Search for the cell housing the specified text and yield its (X, Y) center coordinate. 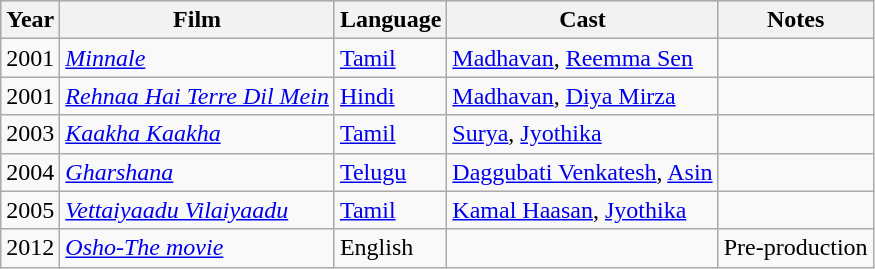
Film (198, 20)
Telugu (390, 172)
Madhavan, Diya Mirza (582, 96)
Cast (582, 20)
2005 (30, 210)
Hindi (390, 96)
Gharshana (198, 172)
2004 (30, 172)
Osho-The movie (198, 248)
Daggubati Venkatesh, Asin (582, 172)
Surya, Jyothika (582, 134)
Kaakha Kaakha (198, 134)
Minnale (198, 58)
2012 (30, 248)
Notes (796, 20)
2003 (30, 134)
Year (30, 20)
Pre-production (796, 248)
Madhavan, Reemma Sen (582, 58)
Vettaiyaadu Vilaiyaadu (198, 210)
Language (390, 20)
Kamal Haasan, Jyothika (582, 210)
English (390, 248)
Rehnaa Hai Terre Dil Mein (198, 96)
